Output the [X, Y] coordinate of the center of the cell containing the given text.  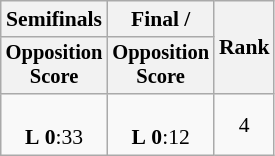
4 [244, 124]
L 0:12 [160, 124]
L 0:33 [54, 124]
Rank [244, 48]
Semifinals [54, 19]
Final / [160, 19]
